Pinpoint the cell where the given text exists, returning its [X, Y] midpoint coordinate. 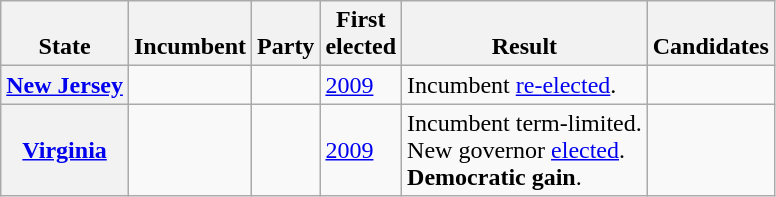
New Jersey [65, 85]
Virginia [65, 150]
State [65, 34]
Result [525, 34]
Candidates [710, 34]
Firstelected [361, 34]
Incumbent [190, 34]
Incumbent term-limited.New governor elected.Democratic gain. [525, 150]
Party [286, 34]
Incumbent re-elected. [525, 85]
